For the text-containing cell, return its midpoint in (X, Y) coordinate format. 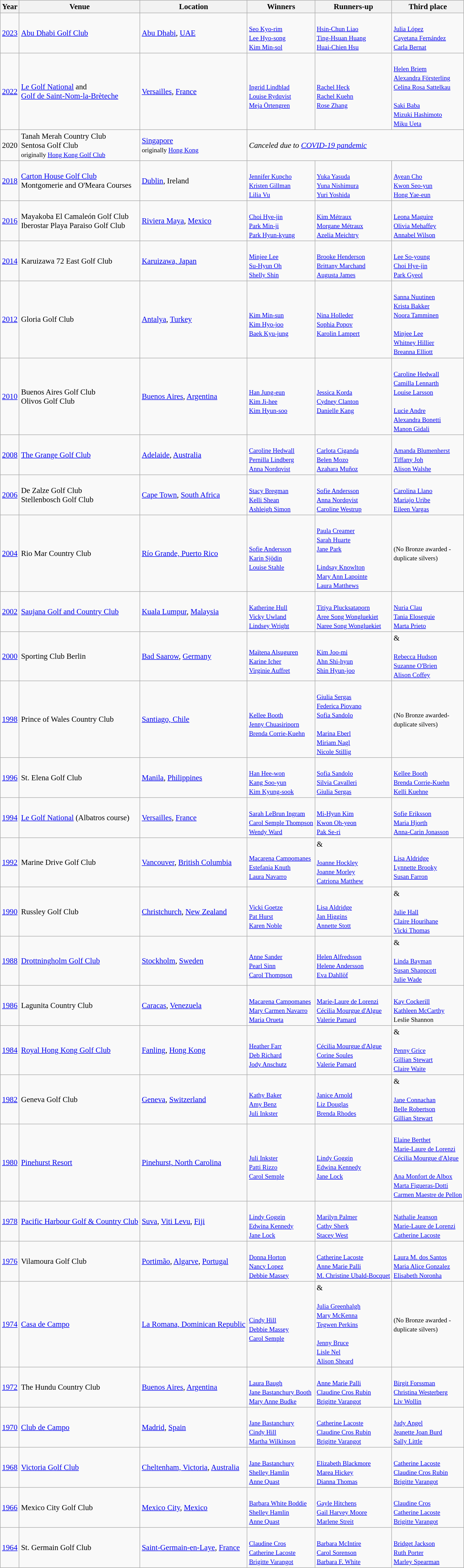
1996 (10, 778)
Antalya, Turkey (194, 319)
1992 (10, 863)
&Rebecca HudsonSuzanne O'BrienAlison Coffey (428, 656)
Carton House Golf ClubMontgomerie and O'Meara Courses (80, 181)
1976 (10, 1261)
Abu Dhabi Golf Club (80, 33)
Saujana Golf and Country Club (80, 612)
Vicki GoetzePat HurstKaren Noble (281, 912)
&Penny GriceGillian StewartClaire Waite (428, 1050)
Sporting Club Berlin (80, 656)
Kim MétrauxMorgane MétrauxAzelia Meichtry (353, 221)
Jane BastanchuryShelley HamlinAnne Quast (281, 1467)
Caroline HedwallPernilla LindbergAnna Nordqvist (281, 455)
Mi-Hyun KimKwon Oh-yeonPak Se-ri (353, 817)
1988 (10, 961)
2018 (10, 181)
1982 (10, 1100)
Royal Hong Kong Golf Club (80, 1050)
Kellee BoothJenny ChuasiripornBrenda Corrie-Kuehn (281, 719)
Hsin-Chun LiaoTing-Hsuan HuangHuai-Chien Hsu (353, 33)
Helen AlfredssonHelene AnderssonEva Dahllöf (353, 961)
Christchurch, New Zealand (194, 912)
1974 (10, 1324)
Casa de Campo (80, 1324)
Karuizawa, Japan (194, 261)
Saint-Germain-en-Laye, France (194, 1548)
Drottningholm Golf Club (80, 961)
1986 (10, 1006)
Sanna NuutinenKrista BakkerNoora TamminenMinjee LeeWhitney HillierBreanna Elliott (428, 319)
Cindy HillDebbie MasseyCarol Semple (281, 1324)
Geneva Golf Club (80, 1100)
2006 (10, 495)
1972 (10, 1387)
Barbara McIntireCarol SorensonBarbara F. White (353, 1548)
Santiago, Chile (194, 719)
Vilamoura Golf Club (80, 1261)
Birgit ForssmanChristina WesterbergLiv Wollin (428, 1387)
Le Golf National andGolf de Saint-Nom-la-Brèteche (80, 91)
Macarena CampomanesMary Carmen NavarroMaria Orueta (281, 1006)
Barbara White BoddieShelley HamlinAnne Quast (281, 1508)
Stacy BregmanKelli SheanAshleigh Simon (281, 495)
Nathalie JeansonMarie-Laure de LorenziCatherine Lacoste (428, 1221)
Sofie AnderssonKarin SjödinLouise Stahle (281, 553)
The Grange Golf Club (80, 455)
Sofie AnderssonAnna NordqvistCaroline Westrup (353, 495)
1968 (10, 1467)
Giulia SergasFederica PiovanoSofia SandoloMarina EberlMiriam NaglNicole Stillig (353, 719)
Venue (80, 7)
St. Elena Golf Club (80, 778)
Carolina LlanoMariajo UribeEileen Vargas (428, 495)
Kathy BakerAmy BenzJuli Inkster (281, 1100)
Kim Joo-miAhn Shi-hyunShin Hyun-joo (353, 656)
Marilyn PalmerCathy SherkStacey West (353, 1221)
Cécilia Mourgue d'AlgueCorine SoulesValerie Pamard (353, 1050)
Río Grande, Puerto Rico (194, 553)
Han Hee-wonKang Soo-yunKim Kyung-sook (281, 778)
Sofia SandoloSilvia CavalleriGiulia Sergas (353, 778)
Dublin, Ireland (194, 181)
2020 (10, 145)
1970 (10, 1427)
2002 (10, 612)
2010 (10, 397)
Marie-Laure de LorenziCécilia Mourgue d'AlgueValerie Pamard (353, 1006)
Gayle HitchensGail Harvey MooreMarlene Streit (353, 1508)
Runners-up (353, 7)
Kim Min-sunKim Hyo-jooBaek Kyu-jung (281, 319)
2022 (10, 91)
Third place (428, 7)
Caroline HedwallCamilla LennarthLouise LarssonLucie AndreAlexandra BonettiManon Gidali (428, 397)
&Linda BaymanSusan ShappcottJulie Wade (428, 961)
Catherine LacosteAnne Marie PalliM. Christine Ubald-Bocquet (353, 1261)
Brooke HendersonBrittany MarchandAugusta James (353, 261)
Seo Kyo-rimLee Hyo-songKim Min-sol (281, 33)
Rio Mar Country Club (80, 553)
&Julia GreenhalghMary McKennaTegwen PerkinsJenny BruceLisle NelAlison Sheard (353, 1324)
Bridget JacksonRuth PorterMarley Spearman (428, 1548)
Nina HollederSophia PopovKarolin Lampert (353, 319)
Marine Drive Golf Club (80, 863)
Jane BastanchuryCindy HillMartha Wilkinson (281, 1427)
1994 (10, 817)
Abu Dhabi, UAE (194, 33)
Katherine HullVicky UwlandLindsey Wright (281, 612)
Geneva, Switzerland (194, 1100)
Helen BriemAlexandra FörsterlingCelina Rosa SattelkauSaki BabaMizuki HashimotoMiku Ueta (428, 91)
Donna HortonNancy LopezDebbie Massey (281, 1261)
2000 (10, 656)
Choi Hye-jinPark Min-jiPark Hyun-kyung (281, 221)
Rachel HeckRachel KuehnRose Zhang (353, 91)
Buenos Aires Golf ClubOlivos Golf Club (80, 397)
Riviera Maya, Mexico (194, 221)
Kellee BoothBrenda Corrie-KuehnKelli Kuehne (428, 778)
2014 (10, 261)
Julia LópezCayetana FernándezCarla Bernat (428, 33)
1984 (10, 1050)
Portimão, Algarve, Portugal (194, 1261)
St. Germain Golf Club (80, 1548)
&Julie HallClaire HourihaneVicki Thomas (428, 912)
Janice ArnoldLiz DouglasBrenda Rhodes (353, 1100)
Elaine BerthetMarie-Laure de LorenziCécilia Mourgue d'AlgueAna Monfort de AlboxMarta Figueras-DottiCarmen Maestre de Pellon (428, 1163)
Lisa AldridgeLynnette BrookySusan Farron (428, 863)
Pinehurst, North Carolina (194, 1163)
Jessica KordaCydney ClantonDanielle Kang (353, 397)
De Zalze Golf ClubStellenbosch Golf Club (80, 495)
Pacific Harbour Golf & Country Club (80, 1221)
The Hundu Country Club (80, 1387)
Kay CockerillKathleen McCarthyLeslie Shannon (428, 1006)
Yuka YasudaYuna NishimuraYuri Yoshida (353, 181)
Jennifer KupchoKristen GillmanLilia Vu (281, 181)
(No Bronze awarded-duplicate silvers) (428, 719)
Adelaide, Australia (194, 455)
Amanda BlumenherstTiffany JohAlison Walshe (428, 455)
Carlota CigandaBelen MozoAzahara Muñoz (353, 455)
Paula CreamerSarah HuarteJane ParkLindsay KnowltonMary Ann LapointeLaura Matthews (353, 553)
Bad Saarow, Germany (194, 656)
Ingrid LindbladLouise RydqvistMeja Örtengren (281, 91)
Sarah LeBrun IngramCarol Semple ThompsonWendy Ward (281, 817)
1978 (10, 1221)
1998 (10, 719)
&Jane ConnachanBelle RobertsonGillian Stewart (428, 1100)
2008 (10, 455)
Year (10, 7)
Cape Town, South Africa (194, 495)
Karuizawa 72 East Golf Club (80, 261)
Minjee LeeSu-Hyun OhShelly Shin (281, 261)
2016 (10, 221)
Laura M. dos SantosMaria Alice GonzalezElisabeth Noronha (428, 1261)
Gloria Golf Club (80, 319)
2012 (10, 319)
Maïtena AlsugurenKarine IcherVirginie Auffret (281, 656)
Elizabeth BlackmoreMarea HickeyDianna Thomas (353, 1467)
Caracas, Venezuela (194, 1006)
Nuria ClauTania EloseguieMarta Prieto (428, 612)
2004 (10, 553)
Kuala Lumpur, Malaysia (194, 612)
Titiya PlucksatapornAree Song WongluekietNaree Song Wongluekiet (353, 612)
Russley Golf Club (80, 912)
Madrid, Spain (194, 1427)
2023 (10, 33)
Lee So-youngChoi Hye-jinPark Gyeol (428, 261)
La Romana, Dominican Republic (194, 1324)
Victoria Golf Club (80, 1467)
Lagunita Country Club (80, 1006)
Anne Marie PalliClaudine Cros RubinBrigitte Varangot (353, 1387)
Laura BaughJane Bastanchury BoothMary Anne Budke (281, 1387)
Cheltenham, Victoria, Australia (194, 1467)
Mayakoba El Camaleón Golf ClubIberostar Playa Paraiso Golf Club (80, 221)
Manila, Philippines (194, 778)
Han Jung-eunKim Ji-heeKim Hyun-soo (281, 397)
Ayean ChoKwon Seo-yunHong Yae-eun (428, 181)
Juli InksterPatti RizzoCarol Semple (281, 1163)
1966 (10, 1508)
Prince of Wales Country Club (80, 719)
Suva, Viti Levu, Fiji (194, 1221)
Stockholm, Sweden (194, 961)
Winners (281, 7)
Judy AngelJeanette Joan BurdSally Little (428, 1427)
Club de Campo (80, 1427)
Singaporeoriginally Hong Kong (194, 145)
Lisa AldridgeJan HigginsAnnette Stott (353, 912)
Mexico City Golf Club (80, 1508)
Sofie ErikssonMaria HjorthAnna-Carin Jonasson (428, 817)
Tanah Merah Country ClubSentosa Golf Cluboriginally Hong Kong Golf Club (80, 145)
&Joanne HockleyJoanne MorleyCatriona Matthew (353, 863)
Le Golf National (Albatros course) (80, 817)
Pinehurst Resort (80, 1163)
Mexico City, Mexico (194, 1508)
Canceled due to COVID-19 pandemic (355, 145)
Leona MaguireOlivia MehaffeyAnnabel Wilson (428, 221)
Fanling, Hong Kong (194, 1050)
Location (194, 7)
1980 (10, 1163)
Vancouver, British Columbia (194, 863)
Anne SanderPearl SinnCarol Thompson (281, 961)
Heather FarrDeb RichardJody Anschutz (281, 1050)
1964 (10, 1548)
1990 (10, 912)
Macarena CampomanesEstefania KnuthLaura Navarro (281, 863)
